Detect which cell encompasses the target text, then output its [X, Y] center coordinate. 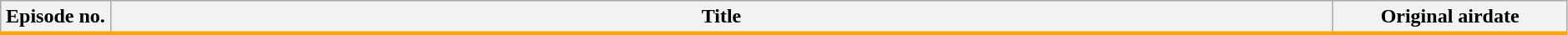
Original airdate [1450, 17]
Episode no. [55, 17]
Title [722, 17]
